For the text-containing cell, return its midpoint in (X, Y) coordinate format. 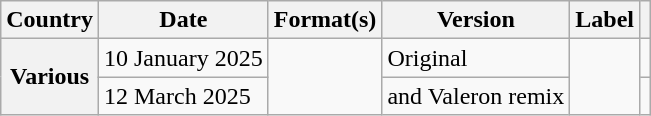
10 January 2025 (183, 58)
12 March 2025 (183, 96)
Various (50, 77)
Country (50, 20)
Date (183, 20)
and Valeron remix (476, 96)
Version (476, 20)
Format(s) (325, 20)
Original (476, 58)
Label (605, 20)
